For the text-containing cell, return its midpoint in [x, y] coordinate format. 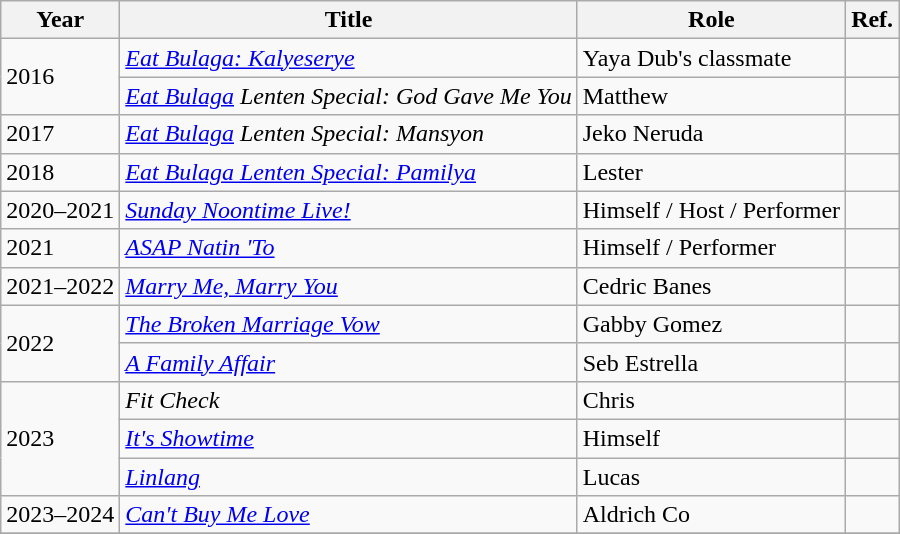
Aldrich Co [711, 515]
Can't Buy Me Love [348, 515]
The Broken Marriage Vow [348, 324]
2023–2024 [60, 515]
2023 [60, 438]
Sunday Noontime Live! [348, 210]
Cedric Banes [711, 286]
Year [60, 20]
Marry Me, Marry You [348, 286]
Title [348, 20]
2018 [60, 172]
ASAP Natin 'To [348, 248]
Fit Check [348, 400]
Jeko Neruda [711, 134]
2017 [60, 134]
2021 [60, 248]
Himself [711, 438]
Linlang [348, 477]
Lester [711, 172]
Eat Bulaga Lenten Special: Pamilya [348, 172]
Himself / Host / Performer [711, 210]
Eat Bulaga Lenten Special: God Gave Me You [348, 96]
Ref. [872, 20]
Chris [711, 400]
Eat Bulaga: Kalyeserye [348, 58]
Gabby Gomez [711, 324]
2016 [60, 77]
Himself / Performer [711, 248]
2020–2021 [60, 210]
It's Showtime [348, 438]
Seb Estrella [711, 362]
A Family Affair [348, 362]
2021–2022 [60, 286]
Matthew [711, 96]
Role [711, 20]
Eat Bulaga Lenten Special: Mansyon [348, 134]
Yaya Dub's classmate [711, 58]
Lucas [711, 477]
2022 [60, 343]
